Search for the cell housing the specified text and yield its (X, Y) center coordinate. 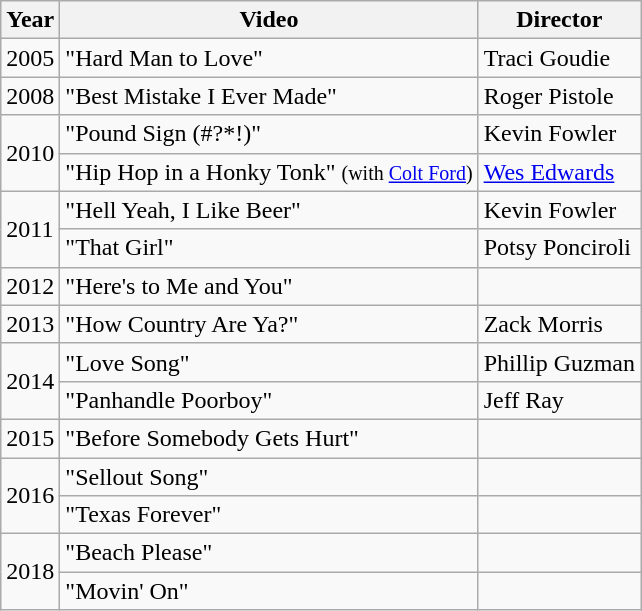
"Before Somebody Gets Hurt" (269, 438)
"Hard Man to Love" (269, 58)
"Texas Forever" (269, 515)
2011 (30, 229)
Director (559, 20)
2013 (30, 324)
"Pound Sign (#?*!)" (269, 134)
"Panhandle Poorboy" (269, 400)
"Sellout Song" (269, 477)
Video (269, 20)
"That Girl" (269, 248)
2005 (30, 58)
"Movin' On" (269, 591)
"Love Song" (269, 362)
"Hell Yeah, I Like Beer" (269, 210)
"Hip Hop in a Honky Tonk" (with Colt Ford) (269, 172)
Zack Morris (559, 324)
Roger Pistole (559, 96)
Year (30, 20)
2016 (30, 496)
Phillip Guzman (559, 362)
2018 (30, 572)
Traci Goudie (559, 58)
Wes Edwards (559, 172)
2015 (30, 438)
2008 (30, 96)
2010 (30, 153)
Potsy Ponciroli (559, 248)
2014 (30, 381)
"Best Mistake I Ever Made" (269, 96)
"How Country Are Ya?" (269, 324)
"Here's to Me and You" (269, 286)
Jeff Ray (559, 400)
2012 (30, 286)
"Beach Please" (269, 553)
